Identify which cell holds the provided text, then report its (x, y) central coordinate. 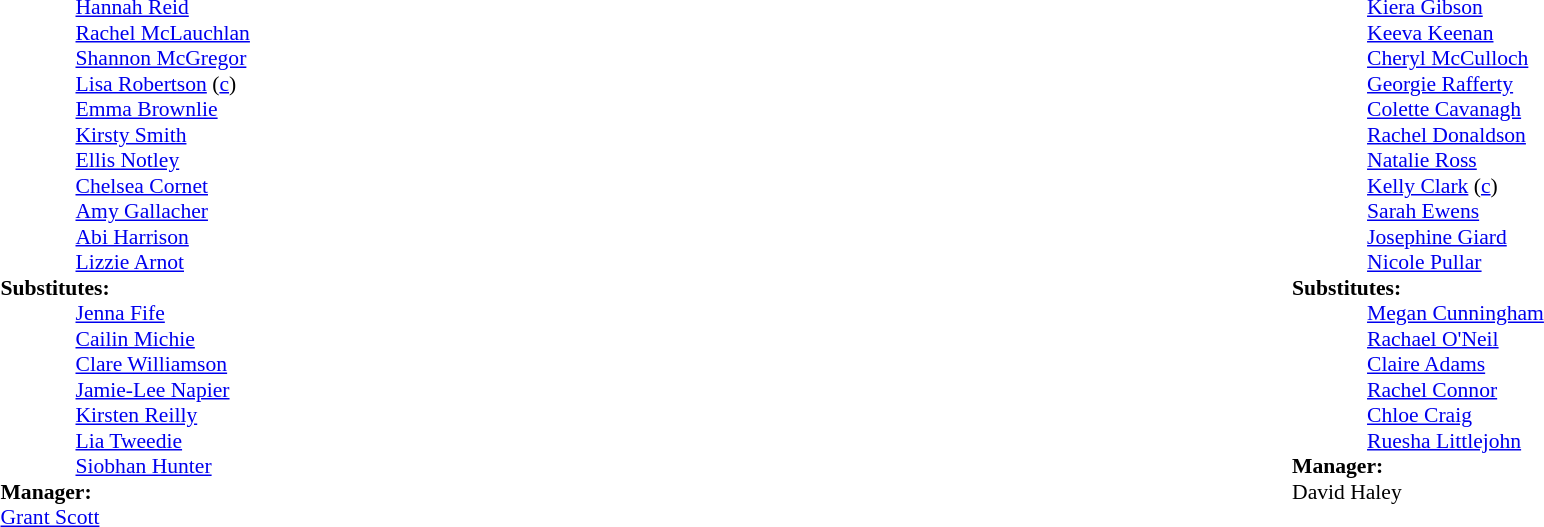
Nicole Pullar (1456, 263)
Shannon McGregor (163, 59)
Rachel Connor (1456, 390)
David Haley (1418, 492)
Keeva Keenan (1456, 33)
Abi Harrison (163, 237)
Chloe Craig (1456, 415)
Rachael O'Neil (1456, 339)
Siobhan Hunter (163, 467)
Natalie Ross (1456, 161)
Cailin Michie (163, 339)
Sarah Ewens (1456, 211)
Kirsten Reilly (163, 415)
Lia Tweedie (163, 441)
Kirsty Smith (163, 135)
Amy Gallacher (163, 211)
Claire Adams (1456, 365)
Ruesha Littlejohn (1456, 441)
Colette Cavanagh (1456, 109)
Rachel McLauchlan (163, 33)
Kelly Clark (c) (1456, 186)
Lizzie Arnot (163, 263)
Cheryl McCulloch (1456, 59)
Lisa Robertson (c) (163, 84)
Jenna Fife (163, 313)
Jamie-Lee Napier (163, 390)
Clare Williamson (163, 365)
Chelsea Cornet (163, 186)
Rachel Donaldson (1456, 135)
Georgie Rafferty (1456, 84)
Megan Cunningham (1456, 313)
Josephine Giard (1456, 237)
Emma Brownlie (163, 109)
Ellis Notley (163, 161)
